Determine the [X, Y] coordinate at the center of the cell enclosing the given text.  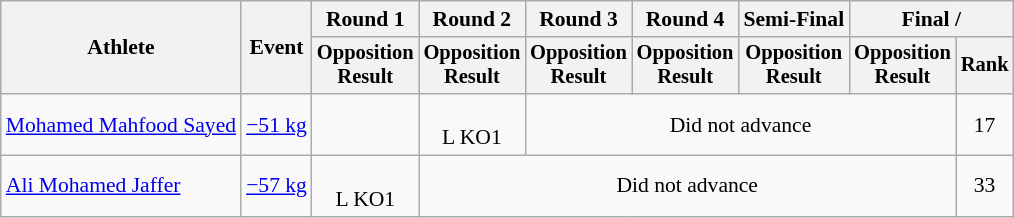
Round 2 [472, 19]
Round 3 [578, 19]
33 [985, 186]
Mohamed Mahfood Sayed [121, 124]
Final / [931, 19]
−57 kg [276, 186]
Rank [985, 66]
Athlete [121, 48]
Round 4 [686, 19]
−51 kg [276, 124]
Round 1 [366, 19]
17 [985, 124]
Event [276, 48]
Semi-Final [794, 19]
Ali Mohamed Jaffer [121, 186]
